Return the [X, Y] coordinate for the center point of the cell that contains the specified text.  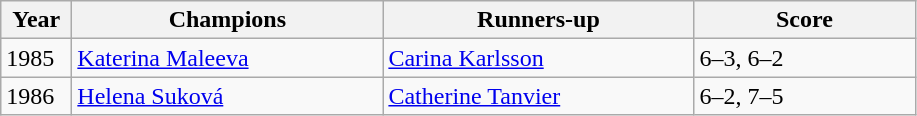
1986 [36, 96]
Catherine Tanvier [538, 96]
Helena Suková [228, 96]
Champions [228, 20]
Carina Karlsson [538, 58]
Katerina Maleeva [228, 58]
Score [804, 20]
6–3, 6–2 [804, 58]
Year [36, 20]
1985 [36, 58]
6–2, 7–5 [804, 96]
Runners-up [538, 20]
